Locate the cell with the specified text and output its [X, Y] center coordinate. 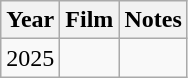
Film [90, 20]
Notes [153, 20]
Year [30, 20]
2025 [30, 58]
